Detect which cell encompasses the target text, then output its (X, Y) center coordinate. 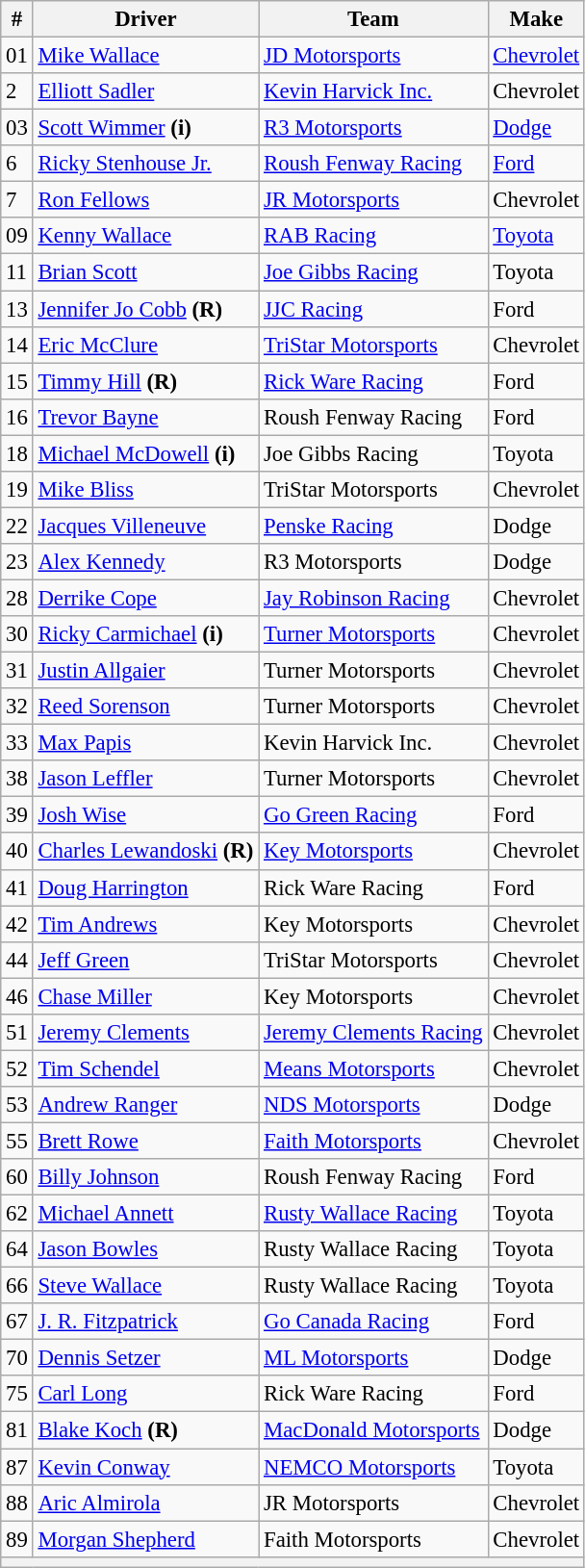
Reed Sorenson (146, 707)
09 (17, 236)
Timmy Hill (R) (146, 381)
Mike Wallace (146, 56)
Josh Wise (146, 815)
38 (17, 779)
88 (17, 1503)
31 (17, 671)
01 (17, 56)
33 (17, 743)
Michael McDowell (i) (146, 453)
64 (17, 1249)
7 (17, 200)
Ricky Stenhouse Jr. (146, 164)
Go Green Racing (373, 815)
Ricky Carmichael (i) (146, 634)
Billy Johnson (146, 1177)
11 (17, 272)
Aric Almirola (146, 1503)
NDS Motorsports (373, 1105)
Jacques Villeneuve (146, 526)
75 (17, 1395)
Elliott Sadler (146, 91)
Jennifer Jo Cobb (R) (146, 309)
Carl Long (146, 1395)
Eric McClure (146, 345)
14 (17, 345)
60 (17, 1177)
42 (17, 924)
Team (373, 19)
Derrike Cope (146, 598)
55 (17, 1141)
Kevin Conway (146, 1467)
13 (17, 309)
Michael Annett (146, 1214)
Tim Andrews (146, 924)
MacDonald Motorsports (373, 1430)
Max Papis (146, 743)
JD Motorsports (373, 56)
Jeff Green (146, 960)
44 (17, 960)
67 (17, 1322)
Alex Kennedy (146, 562)
# (17, 19)
Jay Robinson Racing (373, 598)
Brett Rowe (146, 1141)
Steve Wallace (146, 1286)
53 (17, 1105)
Andrew Ranger (146, 1105)
Brian Scott (146, 272)
Jeremy Clements Racing (373, 1033)
Jason Bowles (146, 1249)
Trevor Bayne (146, 417)
Jason Leffler (146, 779)
Dennis Setzer (146, 1358)
Scott Wimmer (i) (146, 128)
Kenny Wallace (146, 236)
40 (17, 852)
Go Canada Racing (373, 1322)
03 (17, 128)
19 (17, 490)
81 (17, 1430)
Mike Bliss (146, 490)
Driver (146, 19)
18 (17, 453)
62 (17, 1214)
46 (17, 996)
Justin Allgaier (146, 671)
Charles Lewandoski (R) (146, 852)
52 (17, 1068)
28 (17, 598)
51 (17, 1033)
66 (17, 1286)
32 (17, 707)
70 (17, 1358)
Make (536, 19)
JJC Racing (373, 309)
ML Motorsports (373, 1358)
J. R. Fitzpatrick (146, 1322)
2 (17, 91)
22 (17, 526)
87 (17, 1467)
Chase Miller (146, 996)
16 (17, 417)
15 (17, 381)
Morgan Shepherd (146, 1539)
Ron Fellows (146, 200)
39 (17, 815)
Tim Schendel (146, 1068)
Doug Harrington (146, 887)
23 (17, 562)
NEMCO Motorsports (373, 1467)
Blake Koch (R) (146, 1430)
30 (17, 634)
6 (17, 164)
Means Motorsports (373, 1068)
RAB Racing (373, 236)
Jeremy Clements (146, 1033)
41 (17, 887)
89 (17, 1539)
Penske Racing (373, 526)
